Return (X, Y) of the center of cell containing provided text 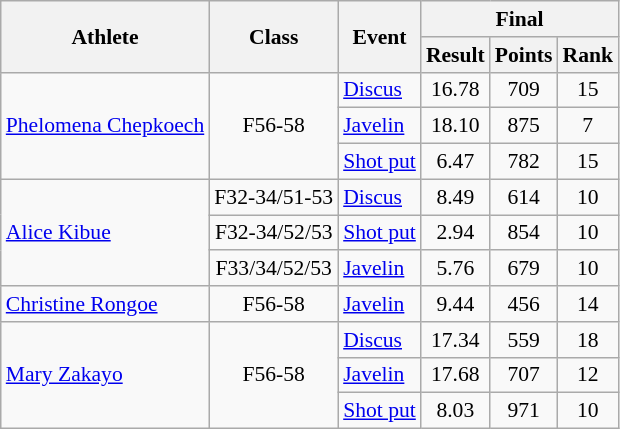
14 (588, 304)
707 (524, 375)
Final (520, 19)
Alice Kibue (106, 232)
8.03 (456, 411)
614 (524, 197)
F33/34/52/53 (274, 269)
559 (524, 340)
Phelomena Chepkoech (106, 126)
12 (588, 375)
9.44 (456, 304)
782 (524, 162)
Class (274, 36)
18.10 (456, 126)
2.94 (456, 233)
Mary Zakayo (106, 376)
Rank (588, 55)
6.47 (456, 162)
16.78 (456, 90)
F32-34/52/53 (274, 233)
Christine Rongoe (106, 304)
5.76 (456, 269)
F32-34/51-53 (274, 197)
Result (456, 55)
8.49 (456, 197)
456 (524, 304)
Points (524, 55)
7 (588, 126)
Athlete (106, 36)
679 (524, 269)
971 (524, 411)
Event (380, 36)
875 (524, 126)
17.68 (456, 375)
709 (524, 90)
854 (524, 233)
17.34 (456, 340)
18 (588, 340)
